Scan for the cell matching the given text and deliver its (x, y) coordinate at center. 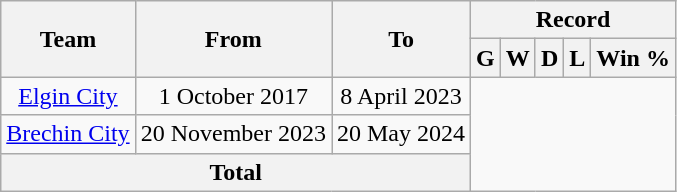
Team (68, 39)
20 May 2024 (402, 134)
D (549, 58)
From (233, 39)
20 November 2023 (233, 134)
L (578, 58)
To (402, 39)
Win % (634, 58)
Record (574, 20)
Elgin City (68, 96)
W (518, 58)
1 October 2017 (233, 96)
G (486, 58)
Brechin City (68, 134)
8 April 2023 (402, 96)
Total (236, 172)
